For the text-containing cell, return its midpoint in [X, Y] coordinate format. 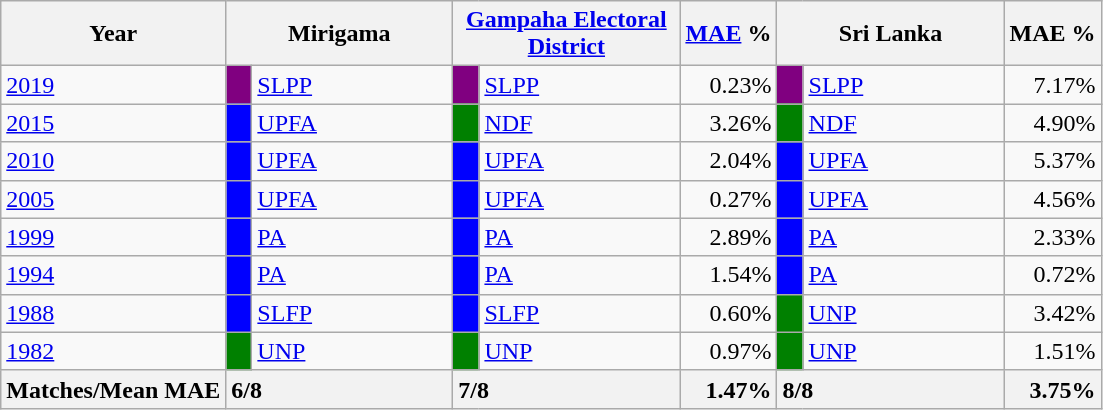
Gampaha Electoral District [566, 34]
2.33% [1052, 237]
Sri Lanka [890, 34]
0.27% [728, 199]
3.42% [1052, 313]
1999 [114, 237]
0.72% [1052, 275]
3.26% [728, 123]
6/8 [340, 389]
Mirigama [340, 34]
2010 [114, 161]
7.17% [1052, 85]
0.97% [728, 351]
1.54% [728, 275]
2.89% [728, 237]
2005 [114, 199]
0.60% [728, 313]
2.04% [728, 161]
0.23% [728, 85]
1.51% [1052, 351]
8/8 [890, 389]
7/8 [566, 389]
3.75% [1052, 389]
2015 [114, 123]
1982 [114, 351]
4.90% [1052, 123]
5.37% [1052, 161]
4.56% [1052, 199]
2019 [114, 85]
1988 [114, 313]
Year [114, 34]
1994 [114, 275]
1.47% [728, 389]
Matches/Mean MAE [114, 389]
